Return the (x, y) coordinate for the center point of the cell that contains the specified text.  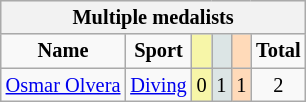
0 (202, 85)
Total (278, 51)
Multiple medalists (154, 17)
Name (64, 51)
Sport (158, 51)
Diving (158, 85)
Osmar Olvera (64, 85)
2 (278, 85)
